Output the (X, Y) coordinate of the center of the cell containing the given text.  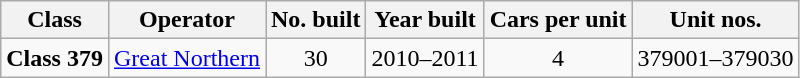
379001–379030 (716, 58)
Great Northern (186, 58)
Unit nos. (716, 20)
Operator (186, 20)
30 (316, 58)
Year built (425, 20)
Class 379 (55, 58)
2010–2011 (425, 58)
Cars per unit (558, 20)
4 (558, 58)
No. built (316, 20)
Class (55, 20)
